Locate the cell with the specified text and output its [X, Y] center coordinate. 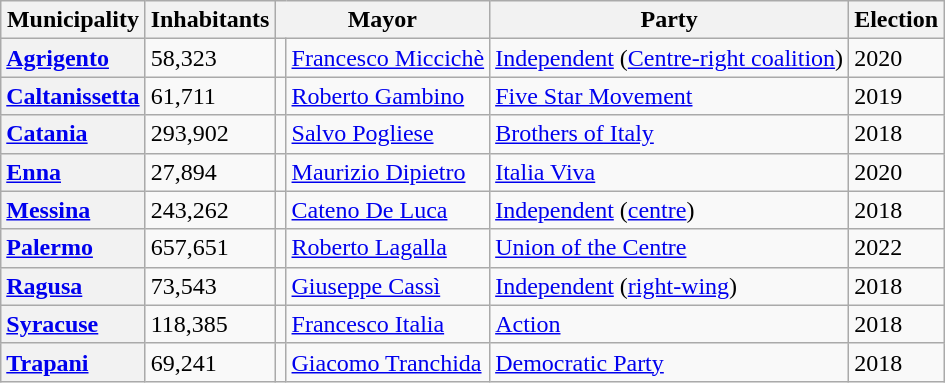
Francesco Miccichè [388, 58]
Roberto Gambino [388, 96]
Maurizio Dipietro [388, 172]
27,894 [210, 172]
Giuseppe Cassì [388, 286]
Enna [73, 172]
Union of the Centre [670, 248]
Party [670, 20]
657,651 [210, 248]
Roberto Lagalla [388, 248]
Five Star Movement [670, 96]
Action [670, 324]
61,711 [210, 96]
Giacomo Tranchida [388, 362]
Ragusa [73, 286]
Independent (right-wing) [670, 286]
Palermo [73, 248]
Caltanissetta [73, 96]
Trapani [73, 362]
243,262 [210, 210]
73,543 [210, 286]
Election [896, 20]
2022 [896, 248]
Catania [73, 134]
58,323 [210, 58]
293,902 [210, 134]
Brothers of Italy [670, 134]
2019 [896, 96]
Democratic Party [670, 362]
Syracuse [73, 324]
Messina [73, 210]
Salvo Pogliese [388, 134]
118,385 [210, 324]
Independent (Centre-right coalition) [670, 58]
Inhabitants [210, 20]
Mayor [382, 20]
Cateno De Luca [388, 210]
Francesco Italia [388, 324]
Municipality [73, 20]
Agrigento [73, 58]
Independent (centre) [670, 210]
69,241 [210, 362]
Italia Viva [670, 172]
